Locate the cell with the specified text and output its (x, y) center coordinate. 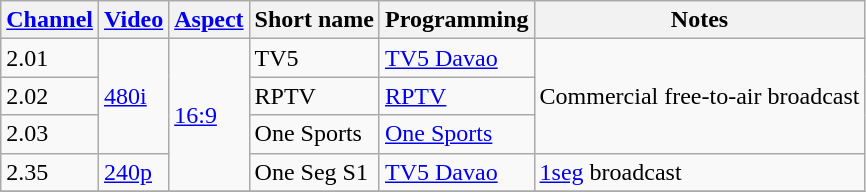
TV5 (314, 58)
2.02 (50, 96)
Video (134, 20)
2.01 (50, 58)
2.35 (50, 172)
2.03 (50, 134)
One Seg S1 (314, 172)
Short name (314, 20)
Programming (456, 20)
1seg broadcast (700, 172)
Notes (700, 20)
Channel (50, 20)
480i (134, 96)
Aspect (209, 20)
Commercial free-to-air broadcast (700, 96)
16:9 (209, 115)
240p (134, 172)
